Capture the cell that displays the provided text and extract its [x, y] central coordinate. 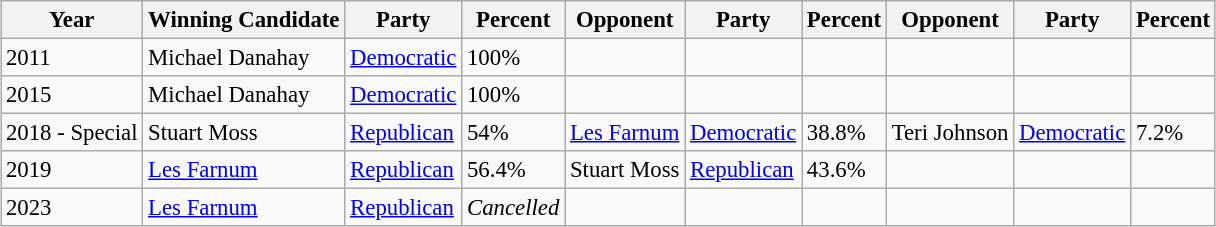
Teri Johnson [950, 133]
2011 [72, 57]
Winning Candidate [244, 20]
2023 [72, 208]
7.2% [1174, 133]
2019 [72, 170]
2018 - Special [72, 133]
Cancelled [514, 208]
56.4% [514, 170]
54% [514, 133]
Year [72, 20]
38.8% [844, 133]
43.6% [844, 170]
2015 [72, 95]
